Identify which cell holds the provided text, then report its (x, y) central coordinate. 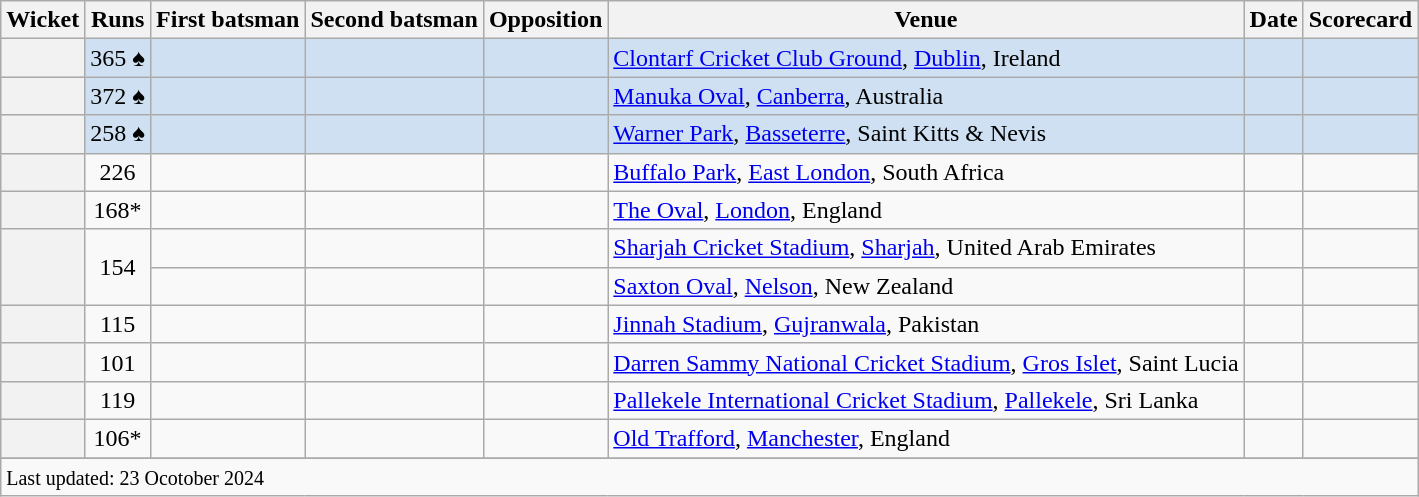
Old Trafford, Manchester, England (926, 438)
106* (118, 438)
115 (118, 324)
226 (118, 172)
Saxton Oval, Nelson, New Zealand (926, 286)
101 (118, 362)
Warner Park, Basseterre, Saint Kitts & Nevis (926, 134)
Wicket (43, 20)
Second batsman (394, 20)
Scorecard (1360, 20)
Jinnah Stadium, Gujranwala, Pakistan (926, 324)
365 ♠ (118, 58)
Darren Sammy National Cricket Stadium, Gros Islet, Saint Lucia (926, 362)
Sharjah Cricket Stadium, Sharjah, United Arab Emirates (926, 248)
Pallekele International Cricket Stadium, Pallekele, Sri Lanka (926, 400)
Venue (926, 20)
Date (1274, 20)
First batsman (228, 20)
168* (118, 210)
Last updated: 23 Ocotober 2024 (710, 477)
Buffalo Park, East London, South Africa (926, 172)
Manuka Oval, Canberra, Australia (926, 96)
Clontarf Cricket Club Ground, Dublin, Ireland (926, 58)
154 (118, 267)
The Oval, London, England (926, 210)
Opposition (545, 20)
Runs (118, 20)
372 ♠ (118, 96)
258 ♠ (118, 134)
119 (118, 400)
